Capture the cell that displays the provided text and extract its [X, Y] central coordinate. 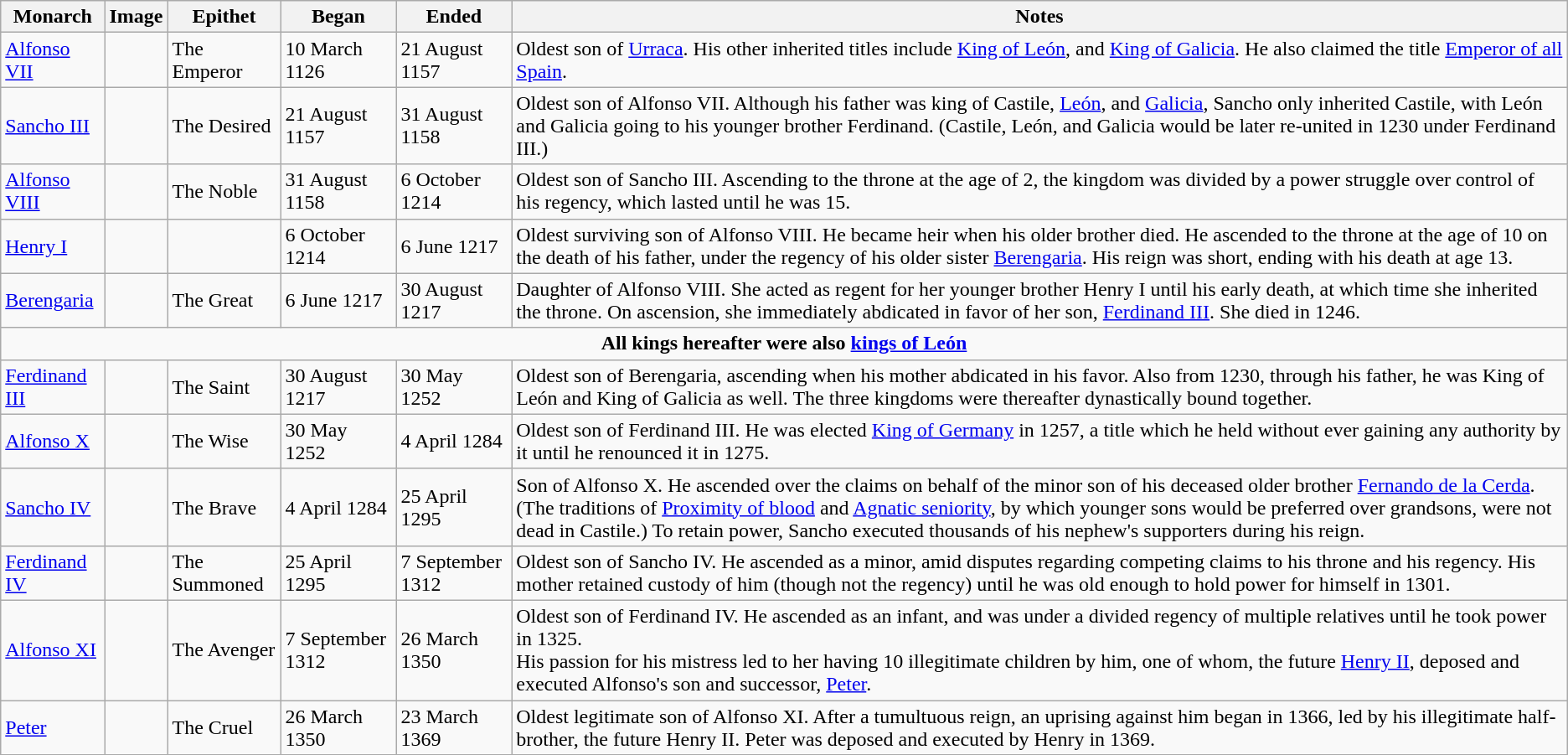
The Cruel [224, 727]
The Great [224, 300]
Peter [53, 727]
The Desired [224, 126]
All kings hereafter were also kings of León [784, 344]
The Avenger [224, 650]
10 March 1126 [338, 60]
Ferdinand IV [53, 573]
The Wise [224, 441]
The Summoned [224, 573]
Sancho IV [53, 507]
Oldest son of Urraca. His other inherited titles include King of León, and King of Galicia. He also claimed the title Emperor of all Spain. [1039, 60]
The Noble [224, 191]
Began [338, 17]
Alfonso VIII [53, 191]
Alfonso X [53, 441]
Ferdinand III [53, 387]
Henry I [53, 246]
Monarch [53, 17]
23 March 1369 [454, 727]
Berengaria [53, 300]
The Emperor [224, 60]
Epithet [224, 17]
Notes [1039, 17]
Alfonso VII [53, 60]
Ended [454, 17]
Image [136, 17]
Sancho III [53, 126]
Alfonso XI [53, 650]
The Saint [224, 387]
The Brave [224, 507]
